Locate the cell with the specified text and output its (x, y) center coordinate. 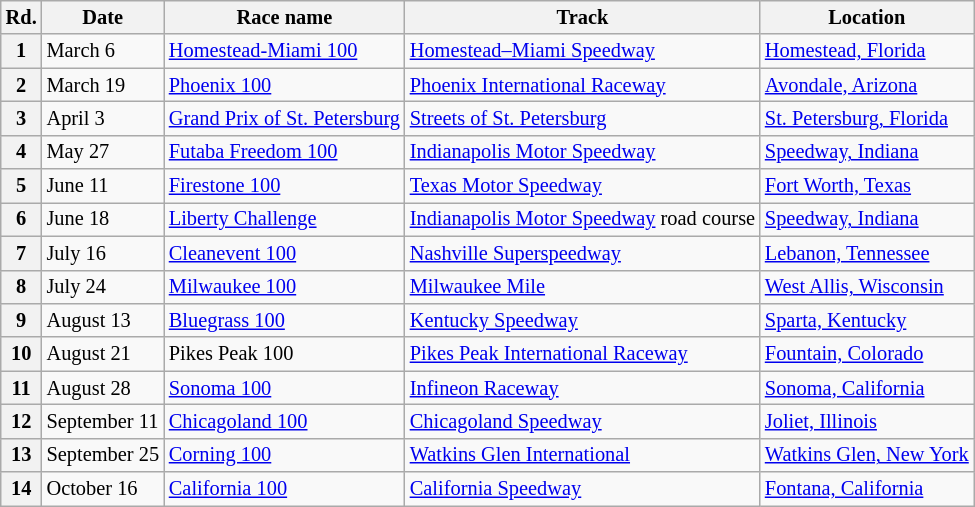
Date (103, 17)
2 (22, 85)
8 (22, 287)
Nashville Superspeedway (582, 253)
Futaba Freedom 100 (284, 152)
Watkins Glen, New York (867, 455)
August 28 (103, 388)
Watkins Glen International (582, 455)
9 (22, 320)
13 (22, 455)
Firestone 100 (284, 186)
1 (22, 51)
3 (22, 118)
September 11 (103, 421)
6 (22, 219)
St. Petersburg, Florida (867, 118)
August 21 (103, 354)
Homestead-Miami 100 (284, 51)
Grand Prix of St. Petersburg (284, 118)
Pikes Peak 100 (284, 354)
Phoenix International Raceway (582, 85)
Kentucky Speedway (582, 320)
Sonoma 100 (284, 388)
California Speedway (582, 489)
12 (22, 421)
Bluegrass 100 (284, 320)
4 (22, 152)
Sonoma, California (867, 388)
Indianapolis Motor Speedway road course (582, 219)
Lebanon, Tennessee (867, 253)
Joliet, Illinois (867, 421)
May 27 (103, 152)
11 (22, 388)
Avondale, Arizona (867, 85)
Corning 100 (284, 455)
Milwaukee 100 (284, 287)
October 16 (103, 489)
10 (22, 354)
Pikes Peak International Raceway (582, 354)
Fontana, California (867, 489)
Race name (284, 17)
Milwaukee Mile (582, 287)
Homestead, Florida (867, 51)
Chicagoland 100 (284, 421)
Texas Motor Speedway (582, 186)
7 (22, 253)
April 3 (103, 118)
West Allis, Wisconsin (867, 287)
Rd. (22, 17)
14 (22, 489)
Fort Worth, Texas (867, 186)
Location (867, 17)
Homestead–Miami Speedway (582, 51)
California 100 (284, 489)
Phoenix 100 (284, 85)
March 6 (103, 51)
Streets of St. Petersburg (582, 118)
March 19 (103, 85)
June 18 (103, 219)
Liberty Challenge (284, 219)
July 16 (103, 253)
Track (582, 17)
Chicagoland Speedway (582, 421)
Indianapolis Motor Speedway (582, 152)
Infineon Raceway (582, 388)
Cleanevent 100 (284, 253)
August 13 (103, 320)
5 (22, 186)
June 11 (103, 186)
July 24 (103, 287)
September 25 (103, 455)
Fountain, Colorado (867, 354)
Sparta, Kentucky (867, 320)
